Return the (X, Y) coordinate for the center point of the cell that contains the specified text.  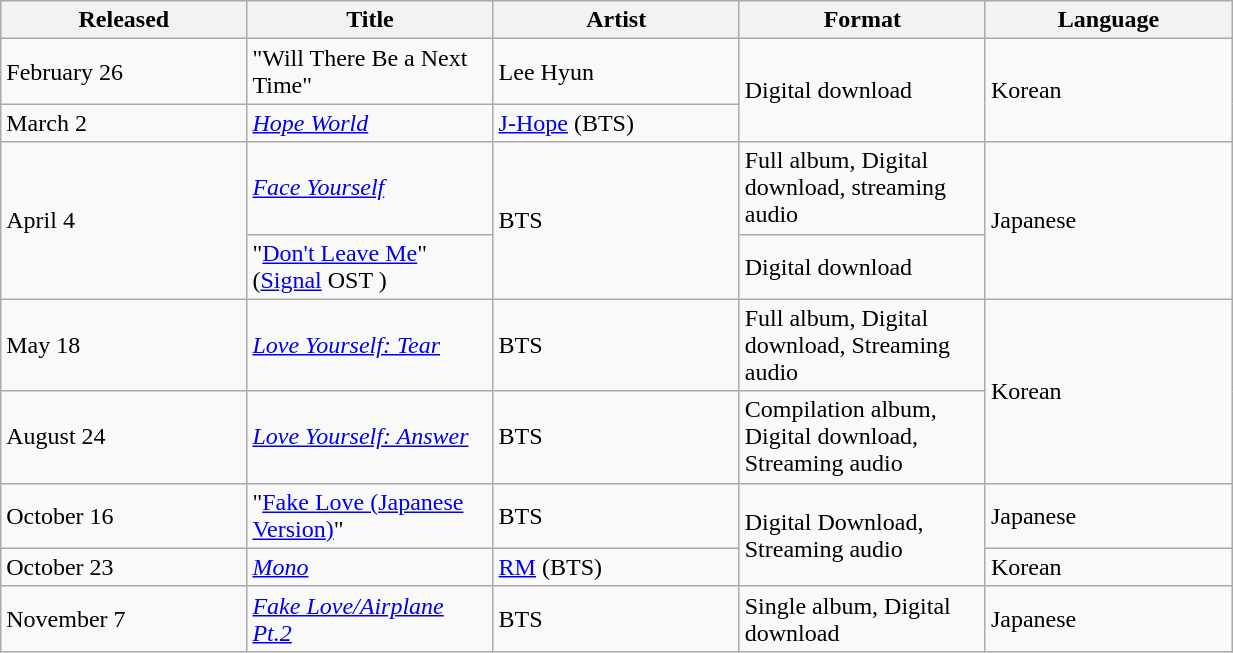
Title (370, 20)
Language (1108, 20)
November 7 (124, 618)
April 4 (124, 220)
Artist (616, 20)
J-Hope (BTS) (616, 123)
Fake Love/Airplane Pt.2 (370, 618)
October 23 (124, 567)
Love Yourself: Answer (370, 437)
February 26 (124, 72)
"Will There Be a Next Time" (370, 72)
Lee Hyun (616, 72)
Face Yourself (370, 188)
Digital Download, Streaming audio (862, 534)
Mono (370, 567)
October 16 (124, 516)
"Don't Leave Me" (Signal OST ) (370, 266)
Compilation album, Digital download, Streaming audio (862, 437)
"Fake Love (Japanese Version)" (370, 516)
Single album, Digital download (862, 618)
August 24 (124, 437)
Full album, Digital download, Streaming audio (862, 345)
Full album, Digital download, streaming audio (862, 188)
RM (BTS) (616, 567)
Love Yourself: Tear (370, 345)
Hope World (370, 123)
Format (862, 20)
May 18 (124, 345)
March 2 (124, 123)
Released (124, 20)
